Locate the cell with the specified text and output its (X, Y) center coordinate. 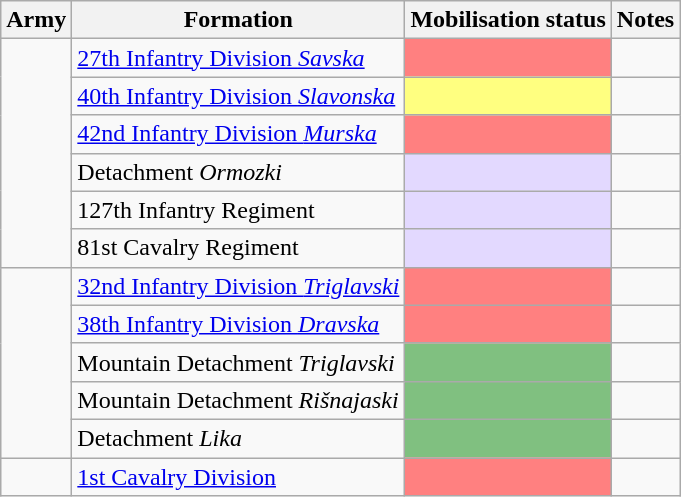
32nd Infantry Division Triglavski (238, 286)
Army (36, 20)
40th Infantry Division Slavonska (238, 96)
Notes (645, 20)
42nd Infantry Division Murska (238, 134)
Formation (238, 20)
Mobilisation status (508, 20)
38th Infantry Division Dravska (238, 324)
127th Infantry Regiment (238, 210)
27th Infantry Division Savska (238, 58)
Mountain Detachment Rišnajaski (238, 400)
Detachment Ormozki (238, 172)
1st Cavalry Division (238, 477)
81st Cavalry Regiment (238, 248)
Mountain Detachment Triglavski (238, 362)
Detachment Lika (238, 438)
